Provide the [x, y] coordinate of the cell's center where the given text is located.  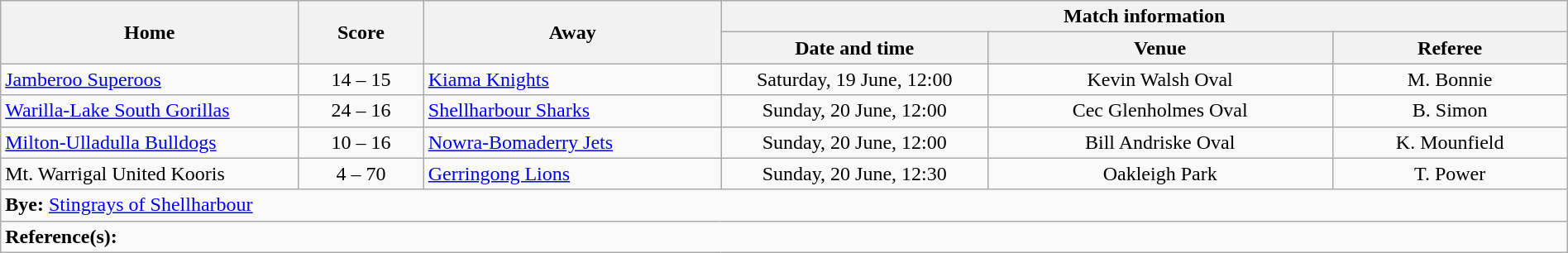
Cec Glenholmes Oval [1159, 111]
Jamberoo Superoos [150, 79]
Nowra-Bomaderry Jets [572, 142]
Sunday, 20 June, 12:30 [854, 174]
Home [150, 32]
4 – 70 [361, 174]
Saturday, 19 June, 12:00 [854, 79]
Reference(s): [784, 236]
Date and time [854, 48]
Kiama Knights [572, 79]
Referee [1450, 48]
M. Bonnie [1450, 79]
10 – 16 [361, 142]
Milton-Ulladulla Bulldogs [150, 142]
24 – 16 [361, 111]
Gerringong Lions [572, 174]
T. Power [1450, 174]
Shellharbour Sharks [572, 111]
B. Simon [1450, 111]
Oakleigh Park [1159, 174]
Bye: Stingrays of Shellharbour [784, 205]
Mt. Warrigal United Kooris [150, 174]
Bill Andriske Oval [1159, 142]
Score [361, 32]
Warilla-Lake South Gorillas [150, 111]
Match information [1145, 17]
Kevin Walsh Oval [1159, 79]
Venue [1159, 48]
14 – 15 [361, 79]
Away [572, 32]
K. Mounfield [1450, 142]
